Identify which cell holds the provided text, then report its [x, y] central coordinate. 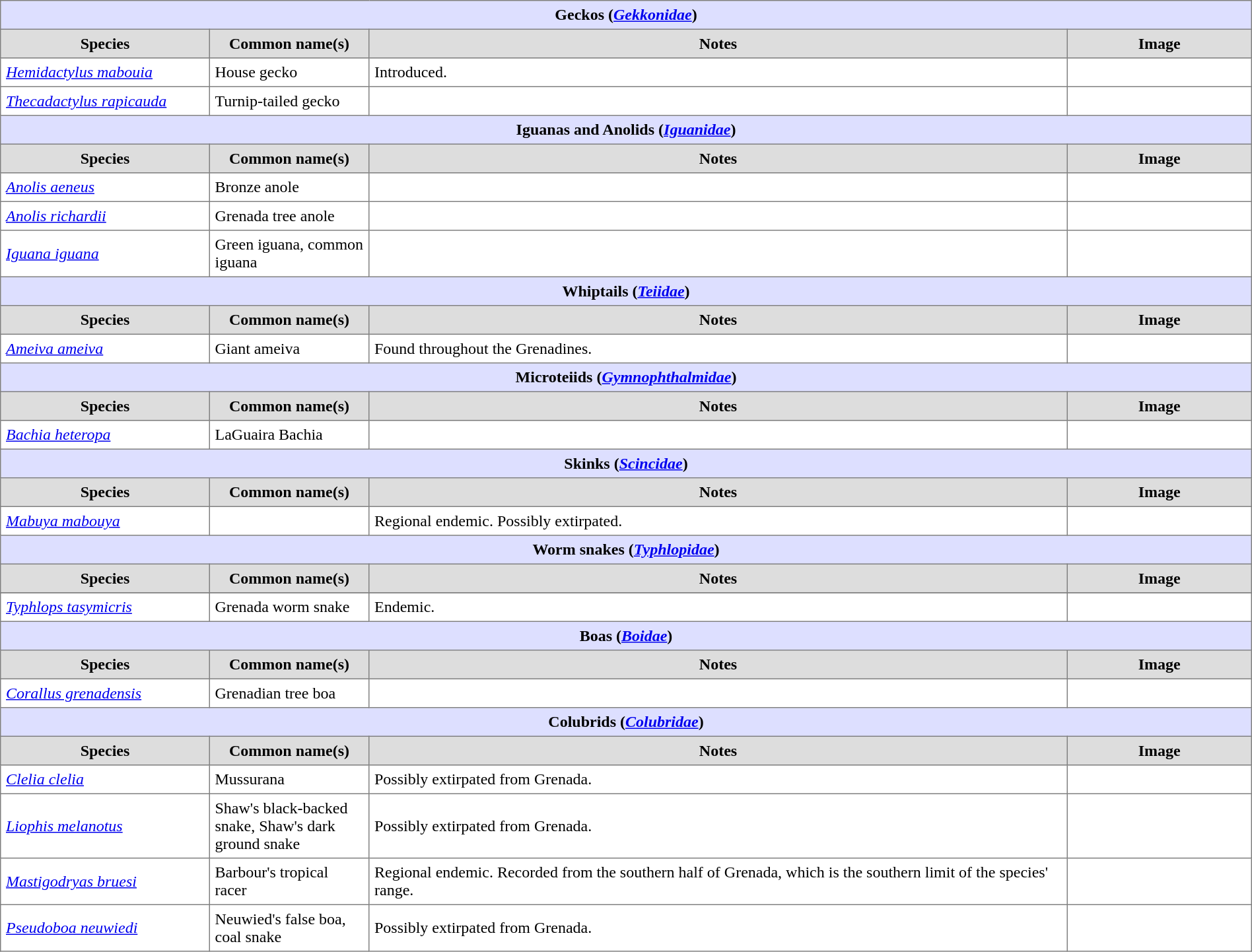
Thecadactylus rapicauda [105, 101]
House gecko [289, 73]
Mabuya mabouya [105, 521]
Anolis aeneus [105, 187]
Grenada tree anole [289, 216]
Microteiids (Gymnophthalmidae) [626, 378]
Boas (Boidae) [626, 636]
Neuwied's false boa, coal snake [289, 928]
Found throughout the Grenadines. [718, 349]
Green iguana, common iguana [289, 254]
Regional endemic. Recorded from the southern half of Grenada, which is the southern limit of the species' range. [718, 881]
Typhlops tasymicris [105, 607]
LaGuaira Bachia [289, 435]
Bronze anole [289, 187]
Anolis richardii [105, 216]
Pseudoboa neuwiedi [105, 928]
Barbour's tropical racer [289, 881]
Corallus grenadensis [105, 693]
Grenadian tree boa [289, 693]
Iguanas and Anolids (Iguanidae) [626, 130]
Turnip-tailed gecko [289, 101]
Skinks (Scincidae) [626, 463]
Iguana iguana [105, 254]
Hemidactylus mabouia [105, 73]
Shaw's black-backed snake, Shaw's dark ground snake [289, 826]
Colubrids (Colubridae) [626, 722]
Clelia clelia [105, 780]
Mastigodryas bruesi [105, 881]
Introduced. [718, 73]
Bachia heteropa [105, 435]
Whiptails (Teiidae) [626, 291]
Geckos (Gekkonidae) [626, 15]
Giant ameiva [289, 349]
Worm snakes (Typhlopidae) [626, 550]
Endemic. [718, 607]
Grenada worm snake [289, 607]
Regional endemic. Possibly extirpated. [718, 521]
Ameiva ameiva [105, 349]
Mussurana [289, 780]
Liophis melanotus [105, 826]
